Provide the [x, y] coordinate of the cell's center where the given text is located.  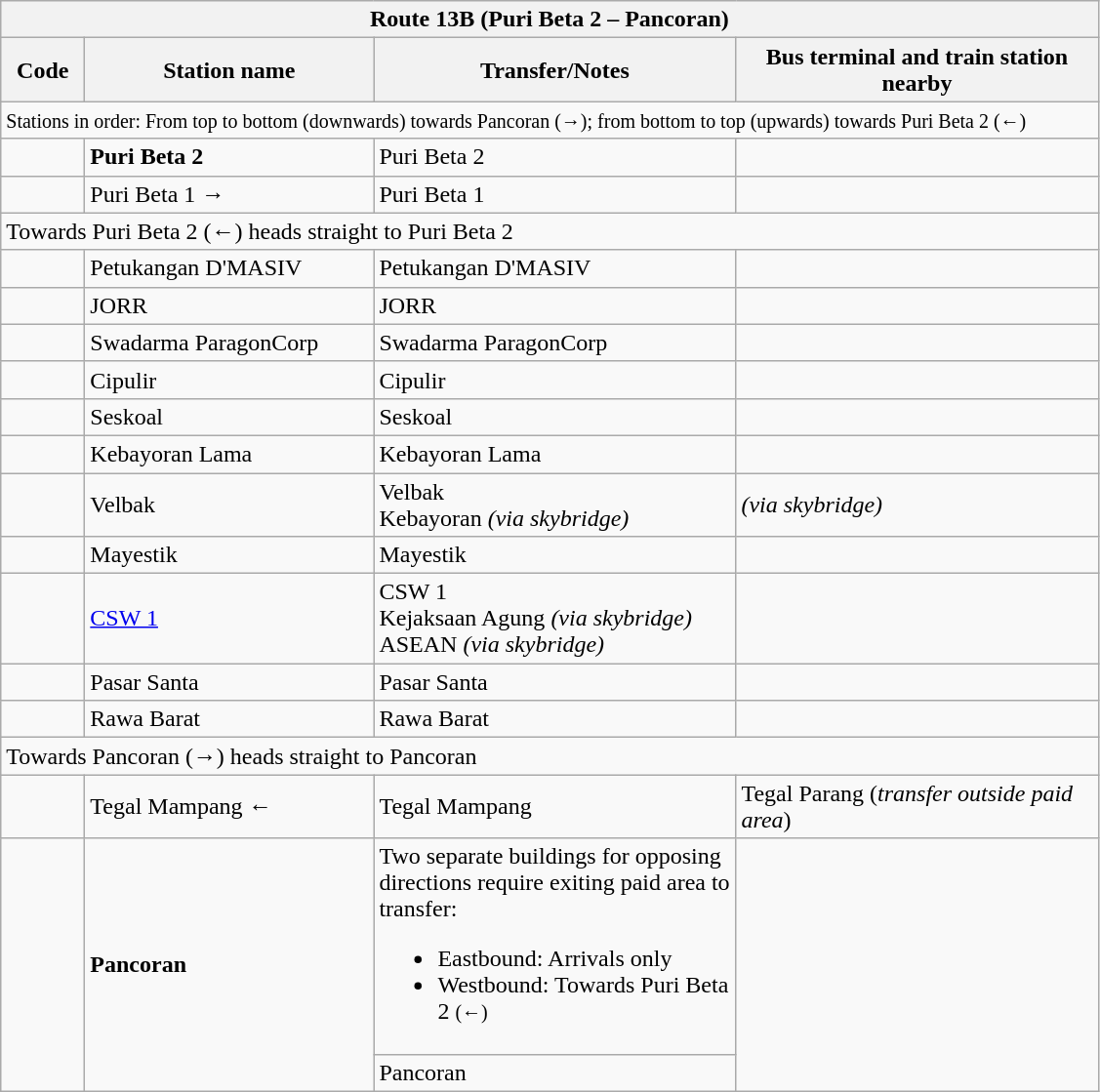
Route 13B (Puri Beta 2 – Pancoran) [550, 20]
Towards Puri Beta 2 (←) heads straight to Puri Beta 2 [550, 231]
CSW 1 [229, 619]
Stations in order: From top to bottom (downwards) towards Pancoran (→); from bottom to top (upwards) towards Puri Beta 2 (←) [550, 120]
Puri Beta 1 [554, 194]
Tegal Mampang ← [229, 806]
Velbak Kebayoran (via skybridge) [554, 504]
Towards Pancoran (→) heads straight to Pancoran [550, 756]
Station name [229, 70]
Puri Beta 1 → [229, 194]
Velbak [229, 504]
Bus terminal and train station nearby [917, 70]
Code [43, 70]
Tegal Mampang [554, 806]
(via skybridge) [917, 504]
CSW 1 Kejaksaan Agung (via skybridge) ASEAN (via skybridge) [554, 619]
Two separate buildings for opposing directions require exiting paid area to transfer:Eastbound: Arrivals onlyWestbound: Towards Puri Beta 2 (←) [554, 947]
Tegal Parang (transfer outside paid area) [917, 806]
Transfer/Notes [554, 70]
